Identify which cell holds the provided text, then report its [x, y] central coordinate. 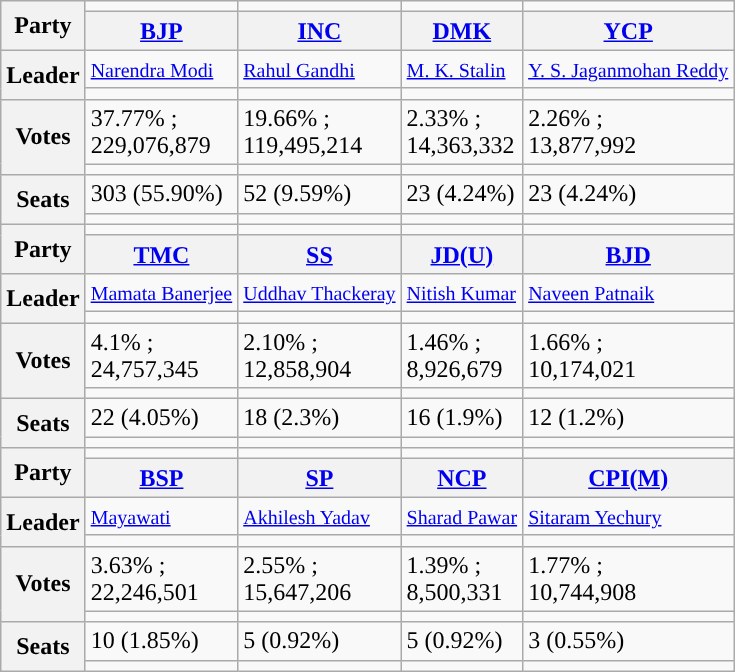
Nitish Kumar [462, 292]
2.55% ;15,647,206 [320, 578]
SP [320, 478]
12 (1.2%) [628, 418]
Naveen Patnaik [628, 292]
22 (4.05%) [162, 418]
10 (1.85%) [162, 641]
M. K. Stalin [462, 69]
Mamata Banerjee [162, 292]
NCP [462, 478]
Uddhav Thackeray [320, 292]
BJP [162, 31]
SS [320, 254]
52 (9.59%) [320, 194]
TMC [162, 254]
JD(U) [462, 254]
INC [320, 31]
1.77% ;10,744,908 [628, 578]
YCP [628, 31]
37.77% ;229,076,879 [162, 132]
3 (0.55%) [628, 641]
3.63% ;22,246,501 [162, 578]
18 (2.3%) [320, 418]
16 (1.9%) [462, 418]
2.26% ;13,877,992 [628, 132]
1.46% ;8,926,679 [462, 354]
Y. S. Jaganmohan Reddy [628, 69]
303 (55.90%) [162, 194]
Sitaram Yechury [628, 516]
Sharad Pawar [462, 516]
Rahul Gandhi [320, 69]
2.33% ;14,363,332 [462, 132]
DMK [462, 31]
1.39% ;8,500,331 [462, 578]
BSP [162, 478]
CPI(M) [628, 478]
4.1% ;24,757,345 [162, 354]
Akhilesh Yadav [320, 516]
BJD [628, 254]
Mayawati [162, 516]
19.66% ;119,495,214 [320, 132]
1.66% ;10,174,021 [628, 354]
Narendra Modi [162, 69]
2.10% ;12,858,904 [320, 354]
